For the text-containing cell, return its midpoint in (x, y) coordinate format. 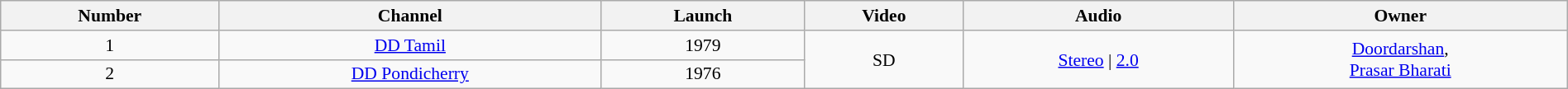
Owner (1400, 16)
Launch (703, 16)
1979 (703, 45)
Number (110, 16)
SD (884, 59)
Doordarshan, Prasar Bharati (1400, 59)
Audio (1098, 16)
Channel (410, 16)
1976 (703, 74)
Video (884, 16)
DD Pondicherry (410, 74)
DD Tamil (410, 45)
1 (110, 45)
Stereo | 2.0 (1098, 59)
2 (110, 74)
